Find where the given text appears and provide that cell's center as [X, Y] coordinate. 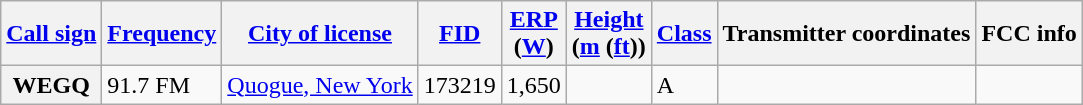
ERP(W) [534, 34]
Transmitter coordinates [846, 34]
Height(m (ft)) [608, 34]
Frequency [162, 34]
A [684, 85]
Call sign [52, 34]
Quogue, New York [320, 85]
Class [684, 34]
91.7 FM [162, 85]
City of license [320, 34]
WEGQ [52, 85]
173219 [460, 85]
FCC info [1029, 34]
1,650 [534, 85]
FID [460, 34]
